Scan for the cell matching the given text and deliver its [x, y] coordinate at center. 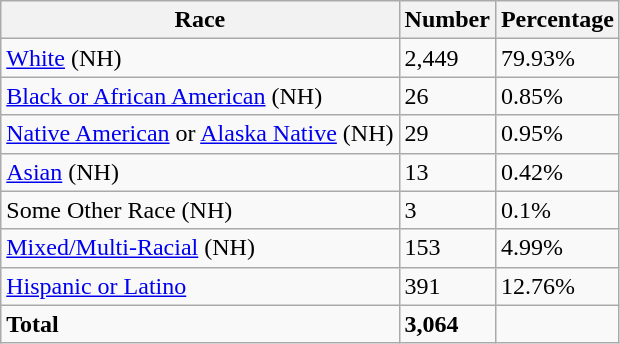
0.42% [557, 172]
4.99% [557, 248]
White (NH) [200, 58]
Hispanic or Latino [200, 286]
Race [200, 20]
0.1% [557, 210]
Some Other Race (NH) [200, 210]
29 [447, 134]
0.85% [557, 96]
26 [447, 96]
12.76% [557, 286]
Native American or Alaska Native (NH) [200, 134]
Total [200, 324]
Percentage [557, 20]
79.93% [557, 58]
Asian (NH) [200, 172]
3,064 [447, 324]
3 [447, 210]
Number [447, 20]
153 [447, 248]
2,449 [447, 58]
Black or African American (NH) [200, 96]
Mixed/Multi-Racial (NH) [200, 248]
391 [447, 286]
0.95% [557, 134]
13 [447, 172]
